Identify which cell holds the provided text, then report its [X, Y] central coordinate. 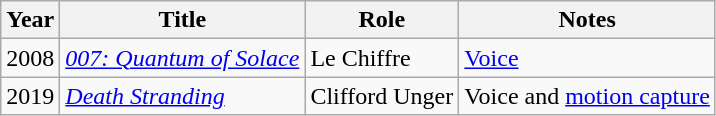
Le Chiffre [382, 58]
Death Stranding [182, 96]
Title [182, 20]
Year [30, 20]
Role [382, 20]
Clifford Unger [382, 96]
Voice [588, 58]
2019 [30, 96]
007: Quantum of Solace [182, 58]
Voice and motion capture [588, 96]
2008 [30, 58]
Notes [588, 20]
